Locate the cell with the specified text and output its [X, Y] center coordinate. 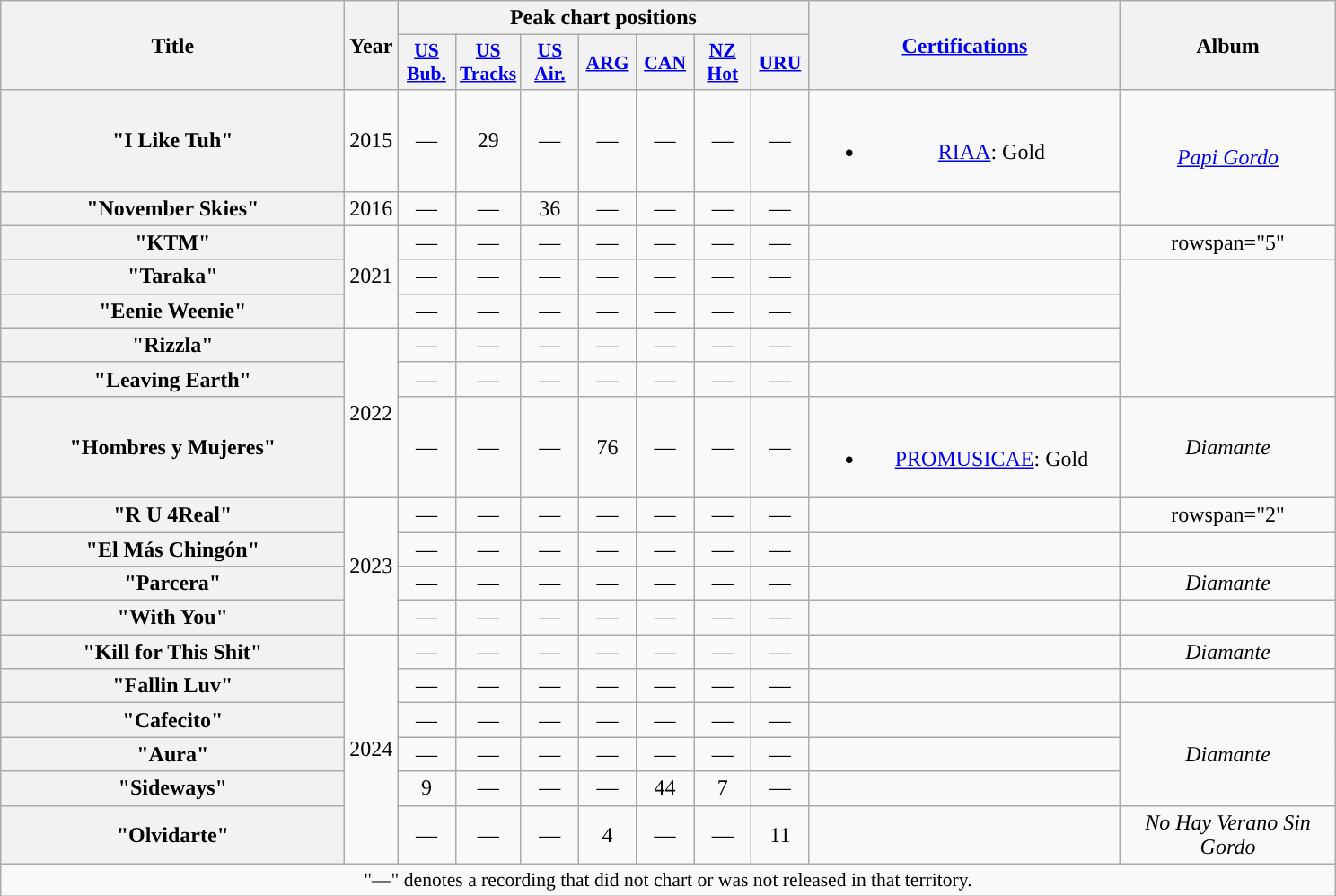
No Hay Verano Sin Gordo [1228, 835]
USBub. [426, 63]
USTracks [488, 63]
"Hombres y Mujeres" [172, 447]
rowspan="2" [1228, 514]
"Kill for This Shit" [172, 652]
2016 [372, 208]
"Olvidarte" [172, 835]
4 [607, 835]
44 [665, 788]
2022 [372, 413]
7 [723, 788]
29 [488, 140]
2015 [372, 140]
RIAA: Gold [964, 140]
Papi Gordo [1228, 158]
USAir. [549, 63]
Title [172, 45]
rowspan="5" [1228, 242]
36 [549, 208]
"El Más Chingón" [172, 549]
"Cafecito" [172, 720]
"KTM" [172, 242]
9 [426, 788]
11 [780, 835]
"Sideways" [172, 788]
76 [607, 447]
Year [372, 45]
"Fallin Luv" [172, 686]
PROMUSICAE: Gold [964, 447]
"Taraka" [172, 277]
Album [1228, 45]
CAN [665, 63]
"November Skies" [172, 208]
"R U 4Real" [172, 514]
2023 [372, 566]
NZHot [723, 63]
"Aura" [172, 754]
"Leaving Earth" [172, 379]
Certifications [964, 45]
Peak chart positions [603, 18]
"—" denotes a recording that did not chart or was not released in that territory. [668, 880]
"Parcera" [172, 584]
"Rizzla" [172, 345]
"I Like Tuh" [172, 140]
2024 [372, 749]
URU [780, 63]
"Eenie Weenie" [172, 311]
"With You" [172, 618]
2021 [372, 277]
ARG [607, 63]
